Extract the (X, Y) coordinate from the center of the cell holding the provided text.  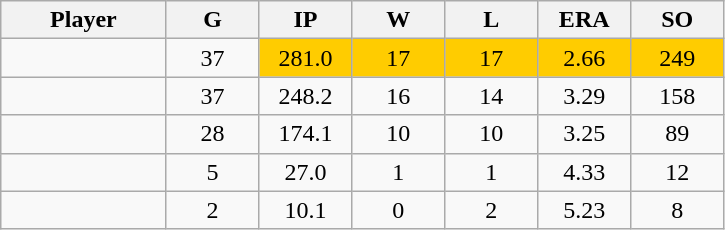
249 (678, 58)
89 (678, 134)
ERA (584, 20)
16 (398, 96)
G (212, 20)
Player (84, 20)
28 (212, 134)
3.25 (584, 134)
248.2 (306, 96)
5.23 (584, 210)
4.33 (584, 172)
14 (492, 96)
10.1 (306, 210)
2.66 (584, 58)
8 (678, 210)
158 (678, 96)
174.1 (306, 134)
SO (678, 20)
27.0 (306, 172)
W (398, 20)
IP (306, 20)
5 (212, 172)
L (492, 20)
3.29 (584, 96)
281.0 (306, 58)
12 (678, 172)
0 (398, 210)
